Identify which cell holds the provided text, then report its (x, y) central coordinate. 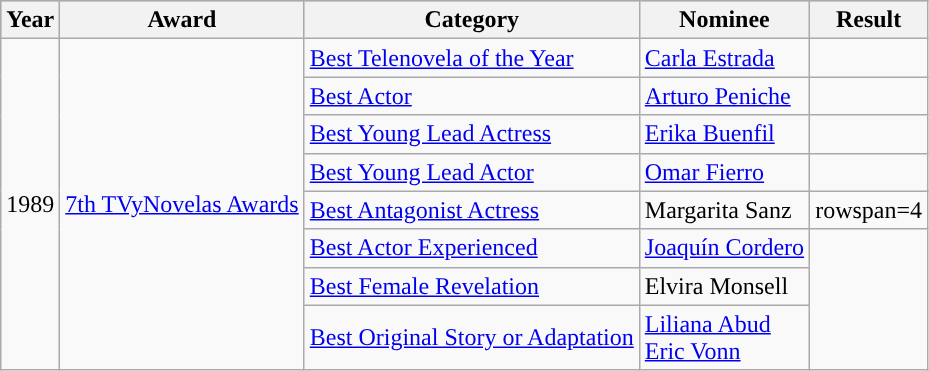
Best Actor (472, 96)
Best Young Lead Actor (472, 172)
7th TVyNovelas Awards (182, 205)
rowspan=4 (869, 210)
Arturo Peniche (724, 96)
Liliana AbudEric Vonn (724, 338)
Best Telenovela of the Year (472, 58)
Nominee (724, 20)
Carla Estrada (724, 58)
Result (869, 20)
Erika Buenfil (724, 134)
Best Young Lead Actress (472, 134)
Award (182, 20)
1989 (30, 205)
Joaquín Cordero (724, 248)
Omar Fierro (724, 172)
Best Original Story or Adaptation (472, 338)
Best Actor Experienced (472, 248)
Category (472, 20)
Year (30, 20)
Margarita Sanz (724, 210)
Elvira Monsell (724, 286)
Best Female Revelation (472, 286)
Best Antagonist Actress (472, 210)
